Provide the [x, y] coordinate of the cell's center where the given text is located.  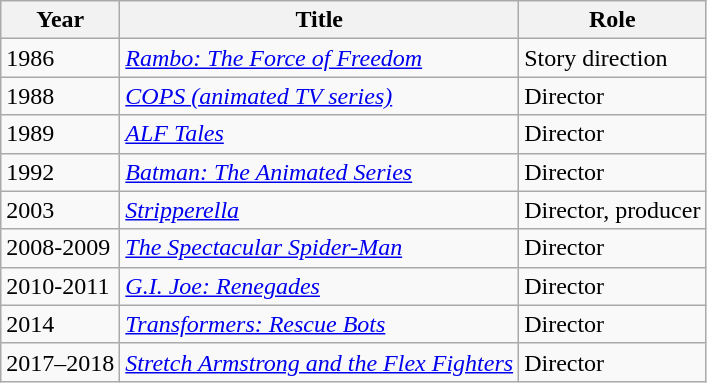
1992 [60, 172]
Director, producer [612, 210]
Role [612, 20]
2010-2011 [60, 286]
Batman: The Animated Series [320, 172]
2017–2018 [60, 362]
Story direction [612, 58]
2008-2009 [60, 248]
Transformers: Rescue Bots [320, 324]
1986 [60, 58]
ALF Tales [320, 134]
The Spectacular Spider-Man [320, 248]
Year [60, 20]
Stretch Armstrong and the Flex Fighters [320, 362]
Title [320, 20]
1988 [60, 96]
Stripperella [320, 210]
2003 [60, 210]
Rambo: The Force of Freedom [320, 58]
1989 [60, 134]
COPS (animated TV series) [320, 96]
G.I. Joe: Renegades [320, 286]
2014 [60, 324]
